Find where the given text appears and provide that cell's center as (x, y) coordinate. 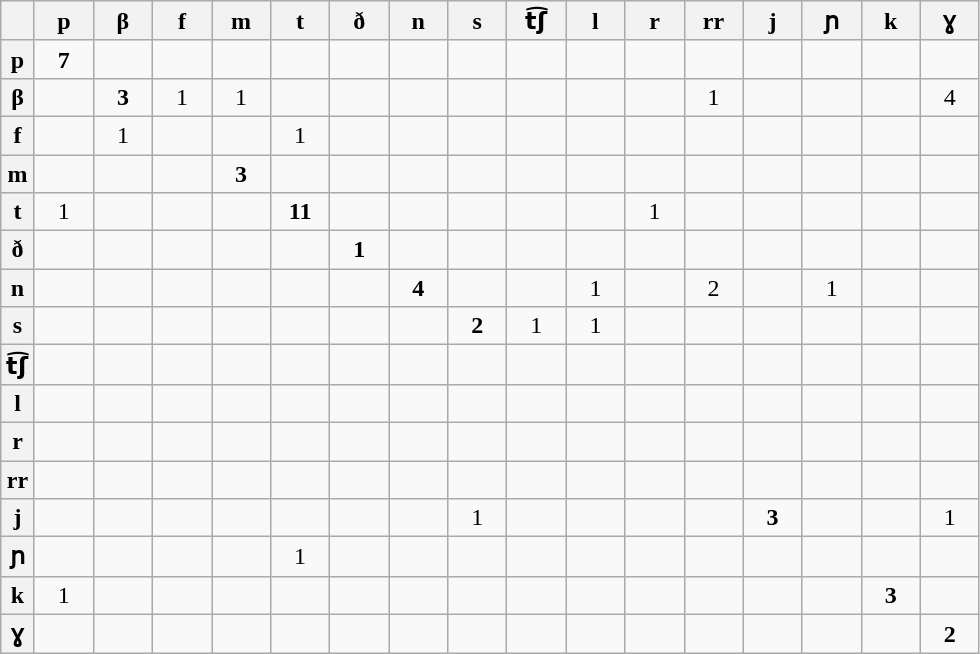
11 (300, 212)
7 (64, 59)
